Find where the given text appears and provide that cell's center as (X, Y) coordinate. 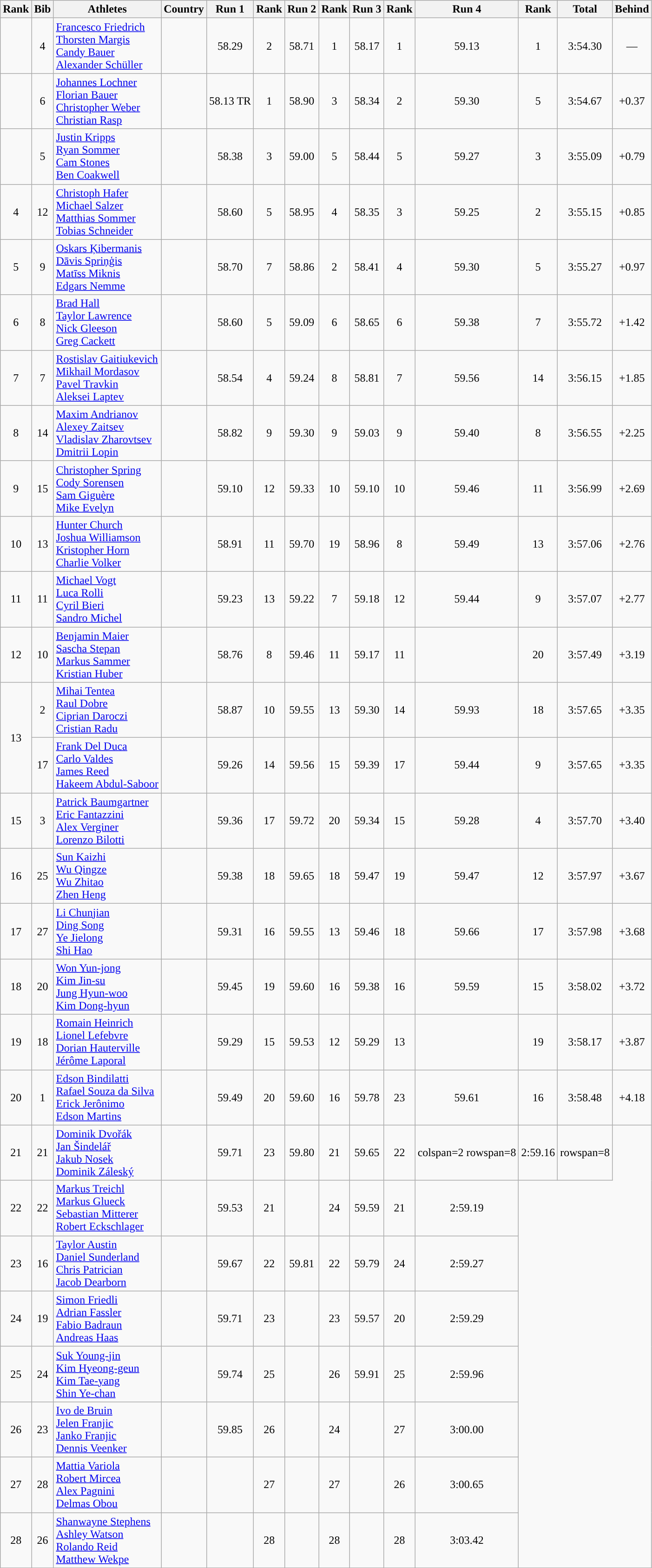
58.54 (230, 377)
3:57.07 (585, 599)
58.86 (302, 267)
Behind (632, 9)
58.65 (367, 323)
3:54.30 (585, 46)
59.45 (230, 986)
Christopher SpringCody SorensenSam GiguèreMike Evelyn (107, 488)
58.13 TR (230, 101)
58.82 (230, 433)
58.29 (230, 46)
Simon FriedliAdrian FasslerFabio BadraunAndreas Haas (107, 1318)
59.93 (467, 710)
59.74 (230, 1374)
59.09 (302, 323)
59.66 (467, 932)
Run 3 (367, 9)
Suk Young-jinKim Hyeong-geunKim Tae-yangShin Ye-chan (107, 1374)
+0.97 (632, 267)
59.70 (302, 544)
rowspan=8 (585, 1153)
Run 1 (230, 9)
59.33 (302, 488)
+0.79 (632, 156)
Li ChunjianDing SongYe JielongShi Hao (107, 932)
Shanwayne StephensAshley WatsonRolando ReidMatthew Wekpe (107, 1541)
58.41 (367, 267)
59.22 (302, 599)
59.40 (467, 433)
+3.67 (632, 876)
Ivo de BruinJelen FranjicJanko FranjicDennis Veenker (107, 1429)
59.28 (467, 821)
59.23 (230, 599)
Run 4 (467, 9)
Hunter ChurchJoshua WilliamsonKristopher HornCharlie Volker (107, 544)
3:54.67 (585, 101)
Oskars ĶibermanisDāvis SpriņģisMatīss MiknisEdgars Nemme (107, 267)
Francesco FriedrichThorsten MargisCandy BauerAlexander Schüller (107, 46)
2:59.19 (467, 1208)
Frank Del DucaCarlo ValdesJames ReedHakeem Abdul-Saboor (107, 765)
Romain HeinrichLionel LefebvreDorian HautervilleJérôme Laporal (107, 1042)
+0.37 (632, 101)
Rostislav GaitiukevichMikhail MordasovPavel TravkinAleksei Laptev (107, 377)
— (632, 46)
Mihai TenteaRaul DobreCiprian DarocziCristian Radu (107, 710)
58.96 (367, 544)
59.17 (367, 655)
Bib (43, 9)
59.81 (302, 1264)
59.79 (367, 1264)
+0.85 (632, 212)
58.81 (367, 377)
3:57.06 (585, 544)
3:00.00 (467, 1429)
59.27 (467, 156)
58.44 (367, 156)
58.76 (230, 655)
Total (585, 9)
58.35 (367, 212)
+2.77 (632, 599)
58.95 (302, 212)
3:55.15 (585, 212)
59.72 (302, 821)
3:56.55 (585, 433)
+2.76 (632, 544)
Run 2 (302, 9)
59.25 (467, 212)
Country (184, 9)
3:03.42 (467, 1541)
58.91 (230, 544)
59.24 (302, 377)
59.13 (467, 46)
+2.69 (632, 488)
Brad HallTaylor LawrenceNick GleesonGreg Cackett (107, 323)
+1.85 (632, 377)
58.90 (302, 101)
59.85 (230, 1429)
2:59.29 (467, 1318)
Taylor AustinDaniel SunderlandChris PatricianJacob Dearborn (107, 1264)
Johannes LochnerFlorian BauerChristopher WeberChristian Rasp (107, 101)
+4.18 (632, 1097)
Mattia VariolaRobert MirceaAlex PagniniDelmas Obou (107, 1485)
59.31 (230, 932)
3:58.02 (585, 986)
3:56.15 (585, 377)
58.70 (230, 267)
58.87 (230, 710)
58.34 (367, 101)
Benjamin MaierSascha StepanMarkus SammerKristian Huber (107, 655)
+3.68 (632, 932)
59.78 (367, 1097)
59.39 (367, 765)
59.36 (230, 821)
59.57 (367, 1318)
59.26 (230, 765)
58.71 (302, 46)
Sun KaizhiWu QingzeWu ZhitaoZhen Heng (107, 876)
59.00 (302, 156)
3:58.17 (585, 1042)
+3.40 (632, 821)
3:55.72 (585, 323)
Maxim AndrianovAlexey ZaitsevVladislav ZharovtsevDmitrii Lopin (107, 433)
3:56.99 (585, 488)
+3.72 (632, 986)
Markus TreichlMarkus GlueckSebastian MittererRobert Eckschlager (107, 1208)
colspan=2 rowspan=8 (467, 1153)
Athletes (107, 9)
+1.42 (632, 323)
Patrick BaumgartnerEric FantazziniAlex VerginerLorenzo Bilotti (107, 821)
59.67 (230, 1264)
+3.87 (632, 1042)
3:55.09 (585, 156)
3:00.65 (467, 1485)
Christoph HaferMichael SalzerMatthias SommerTobias Schneider (107, 212)
59.34 (367, 821)
3:57.49 (585, 655)
Edson BindilattiRafael Souza da SilvaErick JerônimoEdson Martins (107, 1097)
Justin KrippsRyan SommerCam StonesBen Coakwell (107, 156)
3:55.27 (585, 267)
Michael VogtLuca RolliCyril BieriSandro Michel (107, 599)
2:59.16 (538, 1153)
58.38 (230, 156)
Won Yun-jongKim Jin-suJung Hyun-wooKim Dong-hyun (107, 986)
+2.25 (632, 433)
3:57.97 (585, 876)
3:57.98 (585, 932)
59.91 (367, 1374)
59.80 (302, 1153)
Dominik DvořákJan ŠindelářJakub NosekDominik Záleský (107, 1153)
+3.19 (632, 655)
3:58.48 (585, 1097)
58.17 (367, 46)
59.18 (367, 599)
2:59.27 (467, 1264)
2:59.96 (467, 1374)
59.61 (467, 1097)
3:57.70 (585, 821)
59.03 (367, 433)
